Search for the cell housing the specified text and yield its [X, Y] center coordinate. 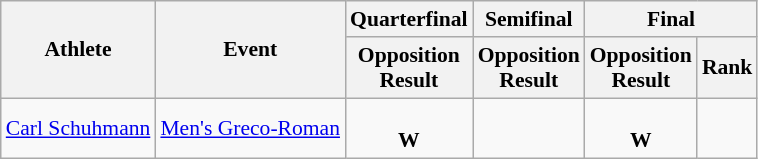
Quarterfinal [409, 19]
Men's Greco-Roman [250, 128]
Semifinal [529, 19]
Event [250, 50]
Carl Schuhmann [78, 128]
Athlete [78, 50]
Rank [728, 68]
Final [672, 19]
